Scan for the cell matching the given text and deliver its [x, y] coordinate at center. 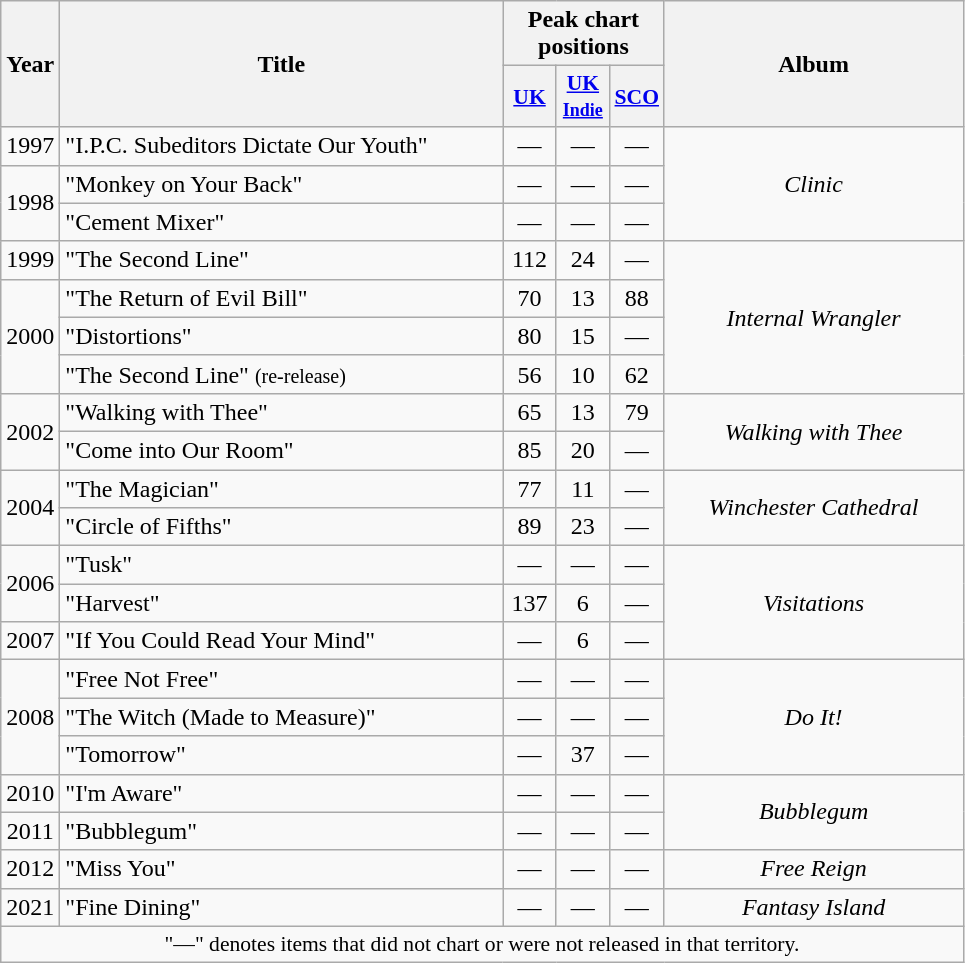
Walking with Thee [814, 431]
Free Reign [814, 869]
2008 [30, 717]
2011 [30, 831]
"Miss You" [282, 869]
Visitations [814, 603]
24 [582, 260]
"The Witch (Made to Measure)" [282, 717]
"Tomorrow" [282, 755]
62 [638, 374]
20 [582, 450]
1998 [30, 203]
"If You Could Read Your Mind" [282, 641]
"Fine Dining" [282, 907]
77 [530, 489]
"Walking with Thee" [282, 412]
Year [30, 64]
Do It! [814, 717]
"Tusk" [282, 565]
65 [530, 412]
15 [582, 336]
"The Magician" [282, 489]
80 [530, 336]
79 [638, 412]
37 [582, 755]
"The Return of Evil Bill" [282, 298]
56 [530, 374]
"Bubblegum" [282, 831]
"Come into Our Room" [282, 450]
85 [530, 450]
2010 [30, 793]
2000 [30, 336]
70 [530, 298]
Clinic [814, 184]
2012 [30, 869]
"—" denotes items that did not chart or were not released in that territory. [482, 944]
"Harvest" [282, 603]
11 [582, 489]
Internal Wrangler [814, 317]
UK [530, 96]
Winchester Cathedral [814, 508]
UKIndie [582, 96]
1997 [30, 146]
Album [814, 64]
2021 [30, 907]
2004 [30, 508]
Bubblegum [814, 812]
SCO [638, 96]
137 [530, 603]
"The Second Line" [282, 260]
2002 [30, 431]
1999 [30, 260]
"Cement Mixer" [282, 222]
"Free Not Free" [282, 679]
2006 [30, 584]
89 [530, 527]
88 [638, 298]
Fantasy Island [814, 907]
"Monkey on Your Back" [282, 184]
Peak chart positions [584, 34]
"Circle of Fifths" [282, 527]
10 [582, 374]
"I'm Aware" [282, 793]
"I.P.C. Subeditors Dictate Our Youth" [282, 146]
"Distortions" [282, 336]
"The Second Line" (re-release) [282, 374]
112 [530, 260]
2007 [30, 641]
Title [282, 64]
23 [582, 527]
